Locate the cell with the specified text and output its (x, y) center coordinate. 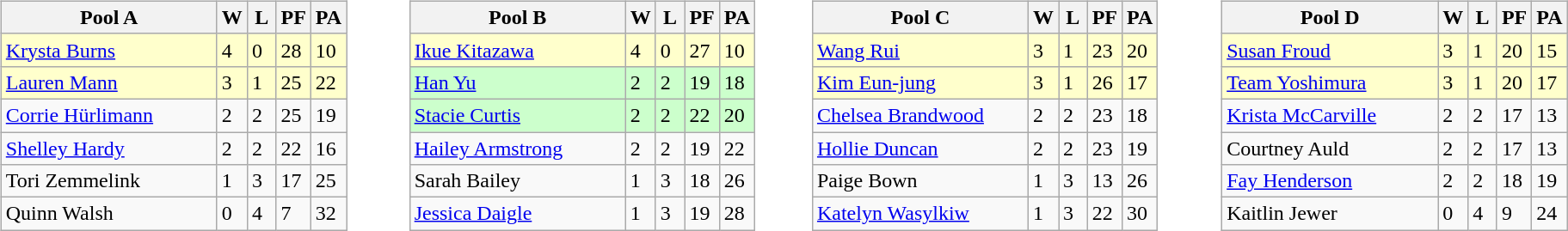
Kim Eun-jung (920, 82)
Krista McCarville (1330, 115)
Courtney Auld (1330, 149)
Chelsea Brandwood (920, 115)
16 (329, 149)
Pool D (1330, 17)
Katelyn Wasylkiw (920, 214)
30 (1139, 214)
Krysta Burns (108, 50)
Shelley Hardy (108, 149)
Quinn Walsh (108, 214)
Ikue Kitazawa (518, 50)
7 (293, 214)
27 (702, 50)
15 (1550, 50)
Paige Bown (920, 181)
Corrie Hürlimann (108, 115)
24 (1550, 214)
Stacie Curtis (518, 115)
Lauren Mann (108, 82)
Han Yu (518, 82)
Pool C (920, 17)
32 (329, 214)
Fay Henderson (1330, 181)
Wang Rui (920, 50)
Hollie Duncan (920, 149)
Pool A (108, 17)
Susan Froud (1330, 50)
Hailey Armstrong (518, 149)
Jessica Daigle (518, 214)
Pool B (518, 17)
Tori Zemmelink (108, 181)
Sarah Bailey (518, 181)
Kaitlin Jewer (1330, 214)
9 (1514, 214)
Team Yoshimura (1330, 82)
